Pinpoint the cell where the given text exists, returning its [X, Y] midpoint coordinate. 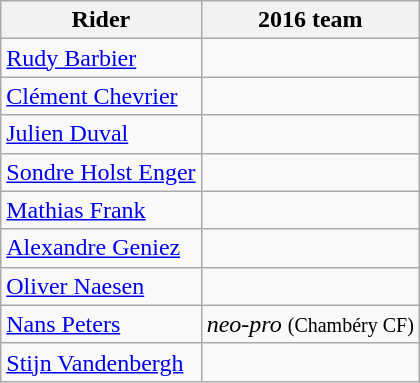
Oliver Naesen [101, 286]
Rider [101, 20]
Mathias Frank [101, 210]
Clément Chevrier [101, 96]
neo-pro (Chambéry CF) [310, 324]
Sondre Holst Enger [101, 172]
2016 team [310, 20]
Rudy Barbier [101, 58]
Julien Duval [101, 134]
Nans Peters [101, 324]
Alexandre Geniez [101, 248]
Stijn Vandenbergh [101, 362]
